Determine the (x, y) coordinate at the center of the cell enclosing the given text.  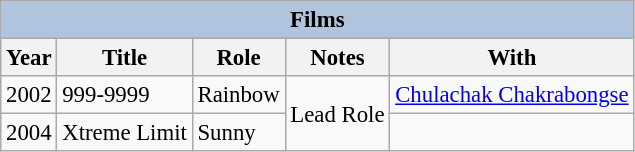
2002 (29, 95)
Lead Role (338, 114)
Notes (338, 58)
Sunny (238, 133)
2004 (29, 133)
With (512, 58)
Title (124, 58)
Rainbow (238, 95)
Xtreme Limit (124, 133)
Year (29, 58)
Films (318, 20)
999-9999 (124, 95)
Chulachak Chakrabongse (512, 95)
Role (238, 58)
